Find where the given text appears and provide that cell's center as (X, Y) coordinate. 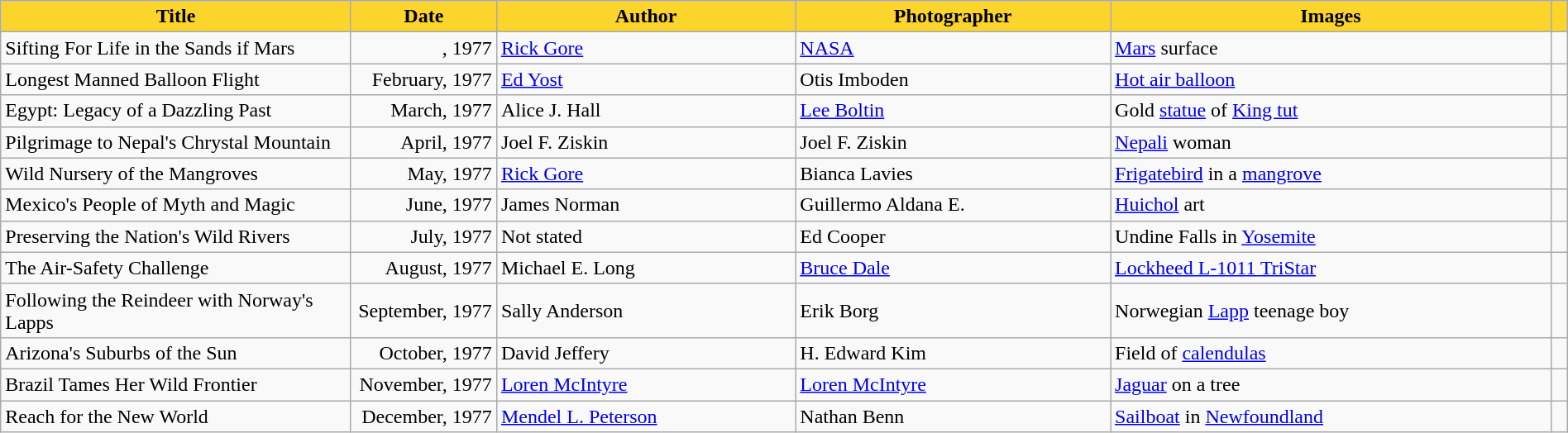
Otis Imboden (953, 79)
Images (1331, 17)
Ed Cooper (953, 236)
Frigatebird in a mangrove (1331, 174)
Erik Borg (953, 311)
December, 1977 (423, 416)
Ed Yost (645, 79)
The Air-Safety Challenge (176, 268)
David Jeffery (645, 353)
May, 1977 (423, 174)
September, 1977 (423, 311)
H. Edward Kim (953, 353)
July, 1977 (423, 236)
Hot air balloon (1331, 79)
Longest Manned Balloon Flight (176, 79)
Nepali woman (1331, 142)
NASA (953, 48)
Following the Reindeer with Norway's Lapps (176, 311)
Mendel L. Peterson (645, 416)
Lockheed L-1011 TriStar (1331, 268)
Guillermo Aldana E. (953, 205)
April, 1977 (423, 142)
, 1977 (423, 48)
Sifting For Life in the Sands if Mars (176, 48)
Lee Boltin (953, 111)
Mexico's People of Myth and Magic (176, 205)
James Norman (645, 205)
Sally Anderson (645, 311)
Bianca Lavies (953, 174)
Arizona's Suburbs of the Sun (176, 353)
Bruce Dale (953, 268)
Pilgrimage to Nepal's Chrystal Mountain (176, 142)
Date (423, 17)
Norwegian Lapp teenage boy (1331, 311)
Gold statue of King tut (1331, 111)
Mars surface (1331, 48)
Preserving the Nation's Wild Rivers (176, 236)
Alice J. Hall (645, 111)
Sailboat in Newfoundland (1331, 416)
March, 1977 (423, 111)
November, 1977 (423, 384)
February, 1977 (423, 79)
Huichol art (1331, 205)
Photographer (953, 17)
Wild Nursery of the Mangroves (176, 174)
Michael E. Long (645, 268)
August, 1977 (423, 268)
Jaguar on a tree (1331, 384)
June, 1977 (423, 205)
Undine Falls in Yosemite (1331, 236)
Field of calendulas (1331, 353)
Title (176, 17)
October, 1977 (423, 353)
Author (645, 17)
Brazil Tames Her Wild Frontier (176, 384)
Not stated (645, 236)
Reach for the New World (176, 416)
Nathan Benn (953, 416)
Egypt: Legacy of a Dazzling Past (176, 111)
